Locate the cell with the specified text and output its [X, Y] center coordinate. 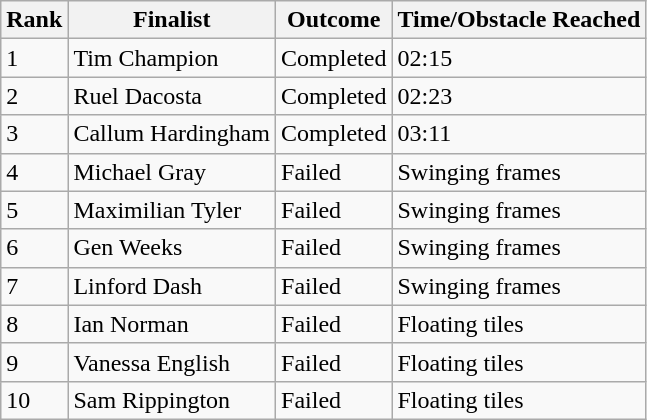
Michael Gray [172, 172]
Gen Weeks [172, 248]
Time/Obstacle Reached [519, 20]
Tim Champion [172, 58]
Linford Dash [172, 286]
02:23 [519, 96]
Finalist [172, 20]
Maximilian Tyler [172, 210]
8 [34, 324]
4 [34, 172]
02:15 [519, 58]
Callum Hardingham [172, 134]
Vanessa English [172, 362]
Ian Norman [172, 324]
Ruel Dacosta [172, 96]
9 [34, 362]
5 [34, 210]
2 [34, 96]
1 [34, 58]
03:11 [519, 134]
3 [34, 134]
Rank [34, 20]
Outcome [334, 20]
7 [34, 286]
10 [34, 400]
Sam Rippington [172, 400]
6 [34, 248]
